Scan for the cell matching the given text and deliver its [X, Y] coordinate at center. 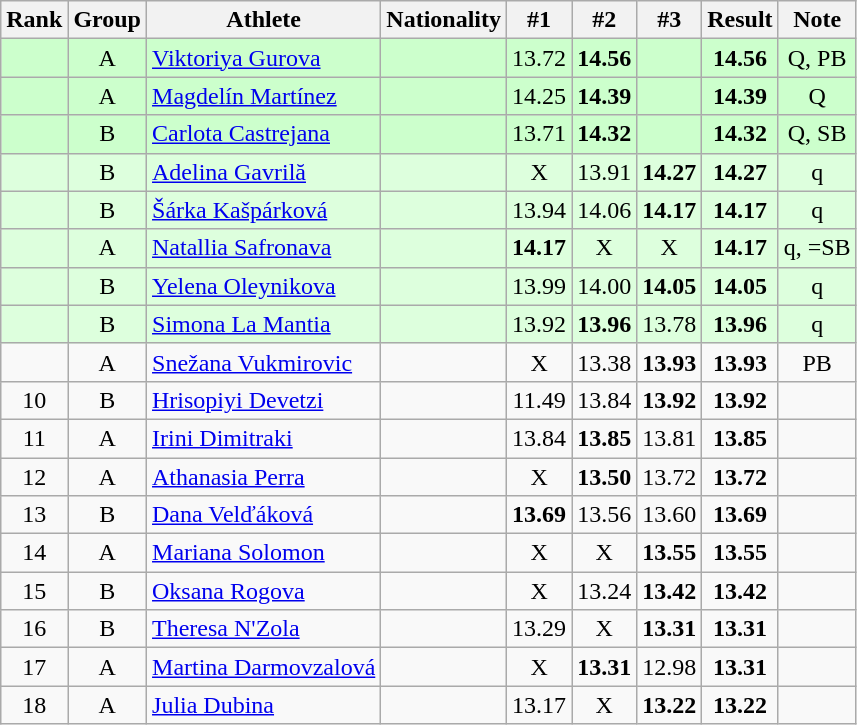
15 [34, 591]
11.49 [540, 400]
16 [34, 629]
#3 [670, 20]
Q, SB [817, 134]
Note [817, 20]
13.81 [670, 438]
18 [34, 705]
Šárka Kašpárková [264, 210]
Oksana Rogova [264, 591]
Result [740, 20]
Adelina Gavrilă [264, 172]
Snežana Vukmirovic [264, 362]
12 [34, 477]
PB [817, 362]
Magdelín Martínez [264, 96]
13.38 [604, 362]
13.78 [670, 324]
13.17 [540, 705]
Natallia Safronava [264, 248]
Q, PB [817, 58]
14.00 [604, 286]
Nationality [444, 20]
Carlota Castrejana [264, 134]
13.71 [540, 134]
#2 [604, 20]
14.06 [604, 210]
q, =SB [817, 248]
13.60 [670, 515]
13 [34, 515]
Dana Velďáková [264, 515]
13.24 [604, 591]
11 [34, 438]
12.98 [670, 667]
13.91 [604, 172]
13.50 [604, 477]
Rank [34, 20]
Simona La Mantia [264, 324]
10 [34, 400]
Theresa N'Zola [264, 629]
13.29 [540, 629]
Hrisopiyi Devetzi [264, 400]
Irini Dimitraki [264, 438]
Julia Dubina [264, 705]
17 [34, 667]
Yelena Oleynikova [264, 286]
14 [34, 553]
Viktoriya Gurova [264, 58]
Group [108, 20]
13.99 [540, 286]
Mariana Solomon [264, 553]
Athanasia Perra [264, 477]
14.25 [540, 96]
13.56 [604, 515]
Martina Darmovzalová [264, 667]
13.94 [540, 210]
Q [817, 96]
#1 [540, 20]
Athlete [264, 20]
